Detect which cell encompasses the target text, then output its (X, Y) center coordinate. 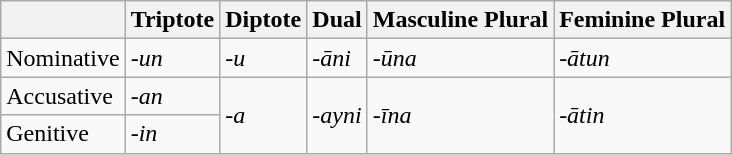
-īna (460, 115)
-u (264, 58)
Diptote (264, 20)
Genitive (63, 134)
Nominative (63, 58)
-an (172, 96)
-ātin (642, 115)
-a (264, 115)
Masculine Plural (460, 20)
-ātun (642, 58)
Triptote (172, 20)
-āni (337, 58)
Accusative (63, 96)
-ūna (460, 58)
-in (172, 134)
-un (172, 58)
Dual (337, 20)
-ayni (337, 115)
Feminine Plural (642, 20)
